Scan for the cell matching the given text and deliver its (x, y) coordinate at center. 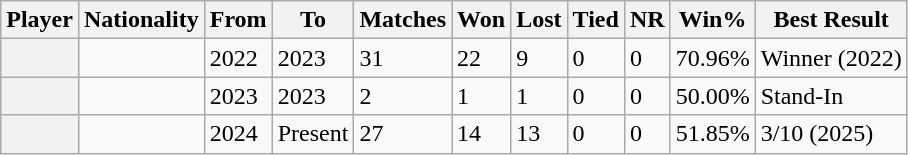
31 (403, 58)
From (238, 20)
Present (313, 134)
51.85% (712, 134)
14 (482, 134)
NR (647, 20)
Matches (403, 20)
2024 (238, 134)
70.96% (712, 58)
Stand-In (831, 96)
13 (539, 134)
Win% (712, 20)
50.00% (712, 96)
27 (403, 134)
2 (403, 96)
Winner (2022) (831, 58)
Best Result (831, 20)
22 (482, 58)
Nationality (141, 20)
Tied (596, 20)
Player (40, 20)
9 (539, 58)
Won (482, 20)
To (313, 20)
3/10 (2025) (831, 134)
Lost (539, 20)
2022 (238, 58)
